Pinpoint the cell where the given text exists, returning its [x, y] midpoint coordinate. 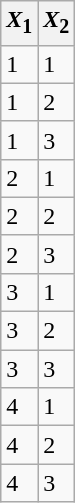
X1 [20, 23]
X2 [56, 23]
